Locate the cell with the specified text and output its [X, Y] center coordinate. 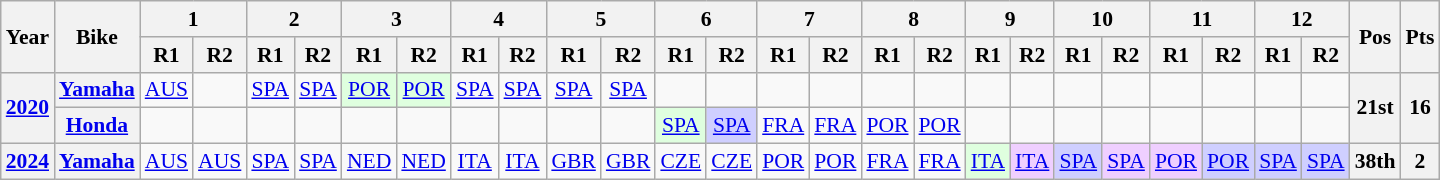
11 [1202, 19]
3 [396, 19]
9 [1010, 19]
4 [498, 19]
38th [1376, 162]
10 [1102, 19]
Pts [1420, 36]
2020 [28, 108]
Pos [1376, 36]
5 [600, 19]
2024 [28, 162]
12 [1302, 19]
Honda [97, 126]
6 [706, 19]
16 [1420, 108]
7 [809, 19]
Bike [97, 36]
Year [28, 36]
1 [194, 19]
8 [913, 19]
21st [1376, 108]
